Capture the cell that displays the provided text and extract its (x, y) central coordinate. 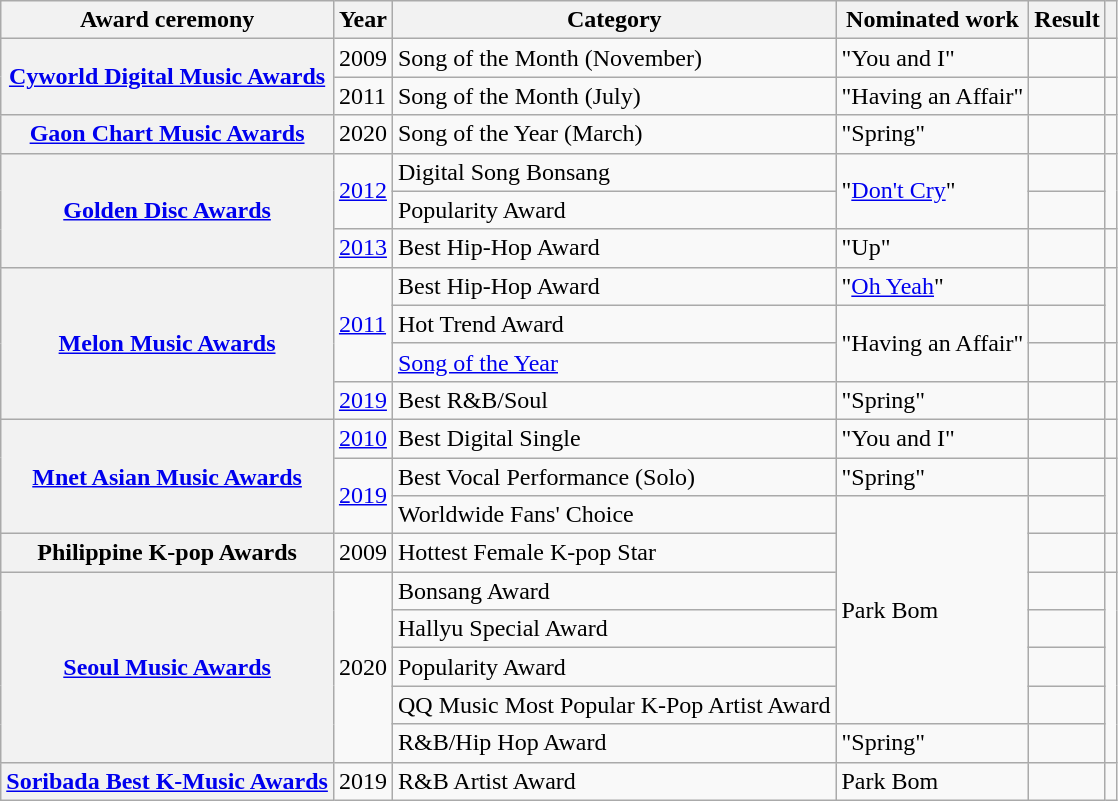
Golden Disc Awards (168, 210)
Year (362, 20)
Song of the Month (July) (614, 96)
Nominated work (932, 20)
Best Vocal Performance (Solo) (614, 477)
Award ceremony (168, 20)
Soribada Best K-Music Awards (168, 781)
"Don't Cry" (932, 191)
Result (1067, 20)
Song of the Year (March) (614, 134)
Mnet Asian Music Awards (168, 476)
"Oh Yeah" (932, 286)
Worldwide Fans' Choice (614, 515)
R&B Artist Award (614, 781)
Song of the Month (November) (614, 58)
Bonsang Award (614, 591)
Cyworld Digital Music Awards (168, 77)
2013 (362, 248)
2010 (362, 438)
Hot Trend Award (614, 324)
Best Digital Single (614, 438)
R&B/Hip Hop Award (614, 743)
Melon Music Awards (168, 343)
2012 (362, 191)
"Up" (932, 248)
Hottest Female K-pop Star (614, 553)
Category (614, 20)
Song of the Year (614, 362)
QQ Music Most Popular K-Pop Artist Award (614, 705)
Hallyu Special Award (614, 629)
Gaon Chart Music Awards (168, 134)
Philippine K-pop Awards (168, 553)
Seoul Music Awards (168, 667)
Digital Song Bonsang (614, 172)
Best R&B/Soul (614, 400)
